Find where the given text appears and provide that cell's center as [x, y] coordinate. 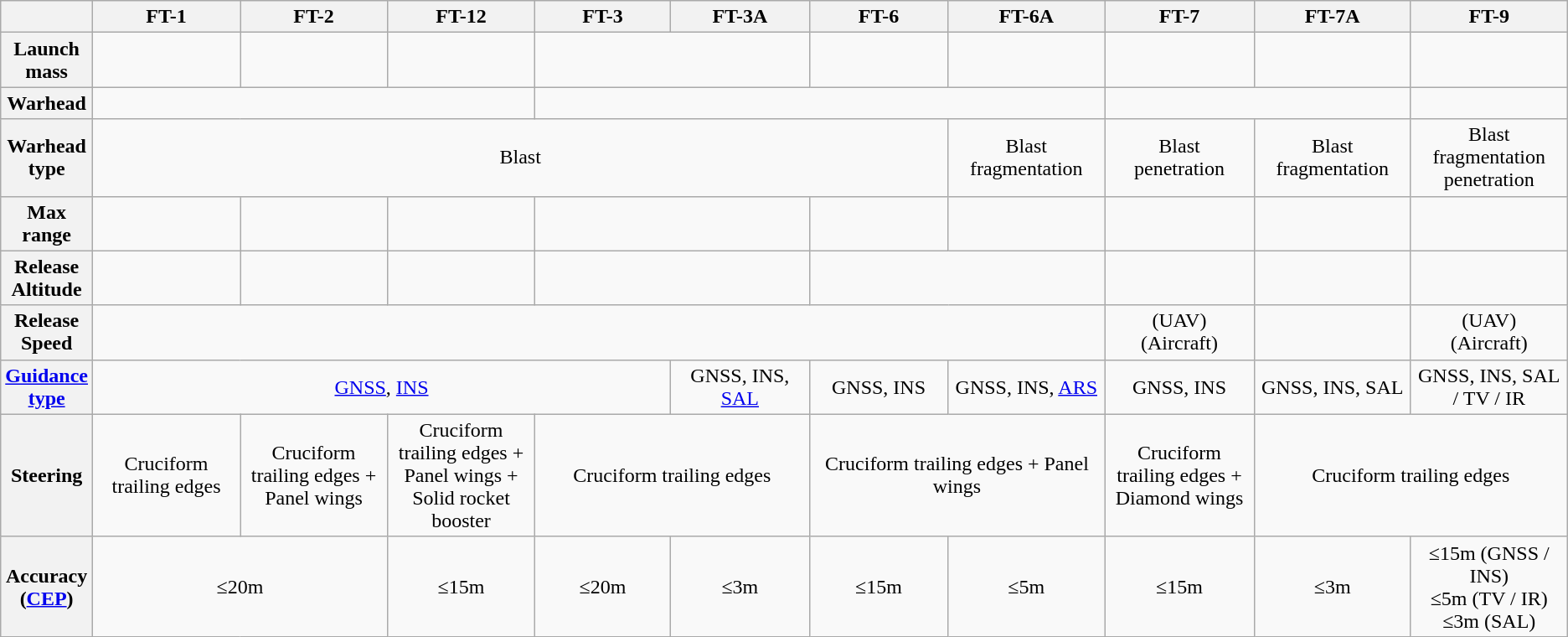
FT-3A [740, 17]
FT-3 [602, 17]
Cruciform trailing edges + Diamond wings [1179, 475]
Blastpenetration [1179, 158]
Release Altitude [47, 278]
FT-12 [461, 17]
Blast [521, 158]
Max range [47, 223]
Warhead [47, 103]
Launch mass [47, 60]
FT-7A [1332, 17]
Warhead type [47, 158]
GNSS, INS, ARS [1027, 387]
Accuracy (CEP) [47, 587]
FT-6 [879, 17]
Blastfragmentationpenetration [1489, 158]
Cruciform trailing edges + Panel wings + Solid rocket booster [461, 475]
≤15m (GNSS / INS)≤5m (TV / IR)≤3m (SAL) [1489, 587]
GNSS, INS, SAL / TV / IR [1489, 387]
FT-1 [167, 17]
FT-7 [1179, 17]
Release Speed [47, 332]
≤5m [1027, 587]
Steering [47, 475]
FT-6A [1027, 17]
FT-9 [1489, 17]
Guidancetype [47, 387]
FT-2 [313, 17]
